Scan for the cell matching the given text and deliver its [x, y] coordinate at center. 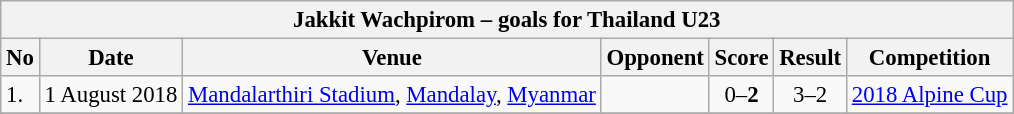
1 August 2018 [111, 95]
2018 Alpine Cup [929, 95]
0–2 [742, 95]
Competition [929, 58]
Result [810, 58]
Date [111, 58]
1. [20, 95]
Opponent [655, 58]
Jakkit Wachpirom – goals for Thailand U23 [507, 20]
Mandalarthiri Stadium, Mandalay, Myanmar [392, 95]
No [20, 58]
Score [742, 58]
Venue [392, 58]
3–2 [810, 95]
